Pinpoint the cell where the given text exists, returning its (X, Y) midpoint coordinate. 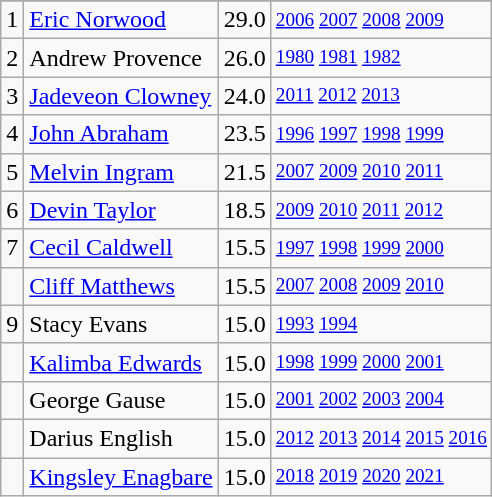
2009 2010 2011 2012 (381, 210)
29.0 (244, 20)
7 (12, 248)
2006 2007 2008 2009 (381, 20)
2007 2008 2009 2010 (381, 286)
John Abraham (121, 134)
Darius English (121, 438)
Eric Norwood (121, 20)
Cecil Caldwell (121, 248)
1993 1994 (381, 324)
4 (12, 134)
2012 2013 2014 2015 2016 (381, 438)
Melvin Ingram (121, 172)
1996 1997 1998 1999 (381, 134)
Stacy Evans (121, 324)
George Gause (121, 400)
9 (12, 324)
2001 2002 2003 2004 (381, 400)
18.5 (244, 210)
24.0 (244, 96)
2018 2019 2020 2021 (381, 477)
21.5 (244, 172)
1 (12, 20)
6 (12, 210)
2007 2009 2010 2011 (381, 172)
Kalimba Edwards (121, 362)
1998 1999 2000 2001 (381, 362)
2 (12, 58)
5 (12, 172)
3 (12, 96)
23.5 (244, 134)
Kingsley Enagbare (121, 477)
Devin Taylor (121, 210)
26.0 (244, 58)
1980 1981 1982 (381, 58)
Andrew Provence (121, 58)
Jadeveon Clowney (121, 96)
1997 1998 1999 2000 (381, 248)
Cliff Matthews (121, 286)
2011 2012 2013 (381, 96)
